Output the (X, Y) coordinate of the center of the cell containing the given text.  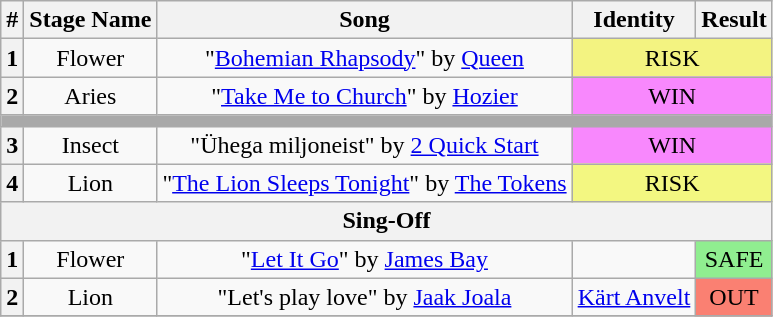
Result (734, 20)
"Let's play love" by Jaak Joala (364, 297)
SAFE (734, 259)
OUT (734, 297)
3 (12, 145)
"Take Me to Church" by Hozier (364, 96)
Identity (634, 20)
Stage Name (90, 20)
"Ühega miljoneist" by 2 Quick Start (364, 145)
"The Lion Sleeps Tonight" by The Tokens (364, 183)
"Let It Go" by James Bay (364, 259)
Song (364, 20)
Sing-Off (386, 221)
Insect (90, 145)
Aries (90, 96)
Kärt Anvelt (634, 297)
"Bohemian Rhapsody" by Queen (364, 58)
# (12, 20)
4 (12, 183)
